Locate the cell with the specified text and output its (X, Y) center coordinate. 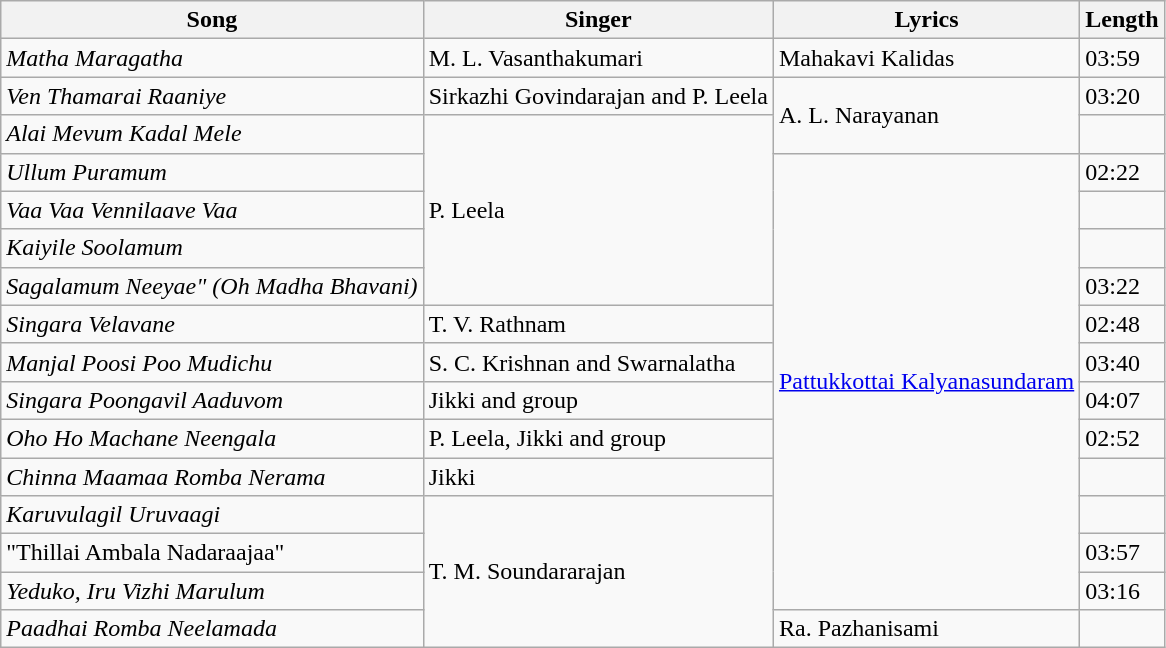
Alai Mevum Kadal Mele (212, 134)
Karuvulagil Uruvaagi (212, 515)
Pattukkottai Kalyanasundaram (926, 382)
Singara Poongavil Aaduvom (212, 400)
Vaa Vaa Vennilaave Vaa (212, 210)
Mahakavi Kalidas (926, 58)
Ullum Puramum (212, 172)
Jikki and group (598, 400)
P. Leela, Jikki and group (598, 438)
02:48 (1122, 324)
Singer (598, 20)
Singara Velavane (212, 324)
Manjal Poosi Poo Mudichu (212, 362)
S. C. Krishnan and Swarnalatha (598, 362)
Yeduko, Iru Vizhi Marulum (212, 591)
M. L. Vasanthakumari (598, 58)
04:07 (1122, 400)
03:57 (1122, 553)
03:20 (1122, 96)
Matha Maragatha (212, 58)
P. Leela (598, 210)
Jikki (598, 477)
Chinna Maamaa Romba Nerama (212, 477)
03:22 (1122, 286)
Length (1122, 20)
Sagalamum Neeyae" (Oh Madha Bhavani) (212, 286)
Kaiyile Soolamum (212, 248)
T. V. Rathnam (598, 324)
Paadhai Romba Neelamada (212, 629)
03:59 (1122, 58)
Lyrics (926, 20)
03:16 (1122, 591)
03:40 (1122, 362)
02:52 (1122, 438)
Song (212, 20)
Ven Thamarai Raaniye (212, 96)
Sirkazhi Govindarajan and P. Leela (598, 96)
T. M. Soundararajan (598, 572)
Oho Ho Machane Neengala (212, 438)
A. L. Narayanan (926, 115)
"Thillai Ambala Nadaraajaa" (212, 553)
Ra. Pazhanisami (926, 629)
02:22 (1122, 172)
